Scan for the cell matching the given text and deliver its (x, y) coordinate at center. 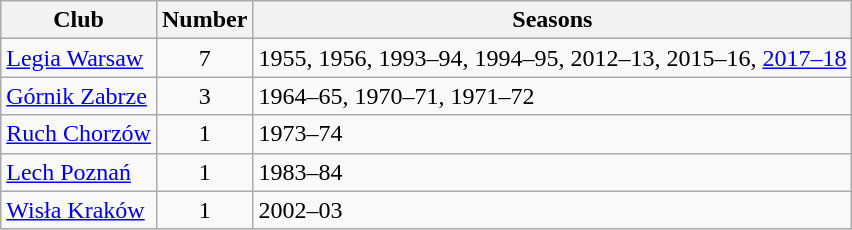
Seasons (552, 20)
1964–65, 1970–71, 1971–72 (552, 96)
1973–74 (552, 134)
Górnik Zabrze (79, 96)
1955, 1956, 1993–94, 1994–95, 2012–13, 2015–16, 2017–18 (552, 58)
Number (204, 20)
Wisła Kraków (79, 210)
Lech Poznań (79, 172)
7 (204, 58)
Club (79, 20)
Legia Warsaw (79, 58)
1983–84 (552, 172)
Ruch Chorzów (79, 134)
3 (204, 96)
2002–03 (552, 210)
